Provide the (X, Y) coordinate of the cell's center where the given text is located.  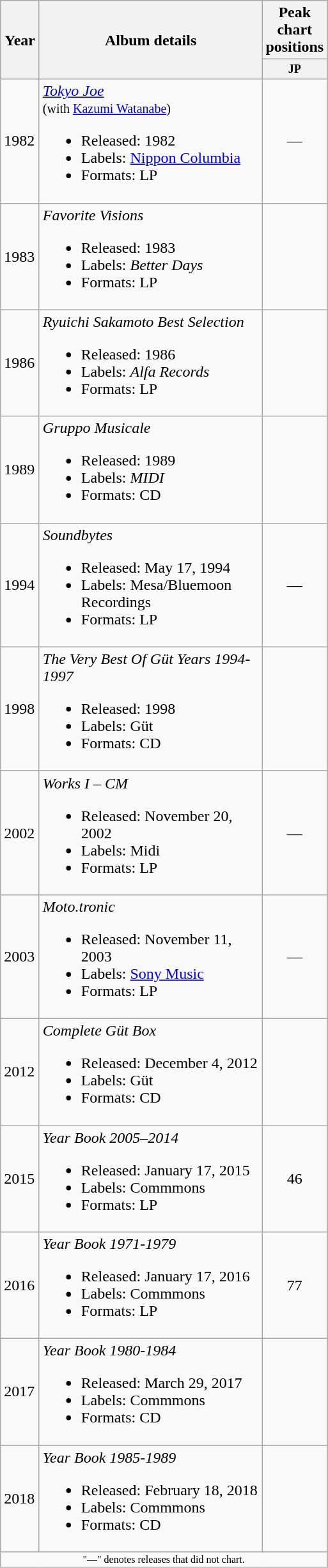
2002 (20, 833)
Works I – CMReleased: November 20, 2002Labels: MidiFormats: LP (151, 833)
2003 (20, 956)
2012 (20, 1071)
JP (295, 69)
1989 (20, 470)
Year Book 1985-1989Released: February 18, 2018Labels: CommmonsFormats: CD (151, 1499)
1986 (20, 363)
1983 (20, 257)
Year Book 1971-1979Released: January 17, 2016Labels: CommmonsFormats: LP (151, 1286)
1998 (20, 709)
Gruppo MusicaleReleased: 1989Labels: MIDIFormats: CD (151, 470)
"—" denotes releases that did not chart. (164, 1560)
1982 (20, 141)
77 (295, 1286)
Favorite VisionsReleased: 1983Labels: Better DaysFormats: LP (151, 257)
Tokyo Joe(with Kazumi Watanabe)Released: 1982Labels: Nippon ColumbiaFormats: LP (151, 141)
2016 (20, 1286)
SoundbytesReleased: May 17, 1994Labels: Mesa/Bluemoon RecordingsFormats: LP (151, 585)
Year (20, 40)
Ryuichi Sakamoto Best SelectionReleased: 1986Labels: Alfa RecordsFormats: LP (151, 363)
Complete Güt BoxReleased: December 4, 2012Labels: GütFormats: CD (151, 1071)
Moto.tronicReleased: November 11, 2003Labels: Sony MusicFormats: LP (151, 956)
46 (295, 1179)
Peak chart positions (295, 30)
Album details (151, 40)
Year Book 1980-1984Released: March 29, 2017Labels: CommmonsFormats: CD (151, 1392)
2015 (20, 1179)
The Very Best Of Güt Years 1994-1997Released: 1998Labels: GütFormats: CD (151, 709)
2017 (20, 1392)
Year Book 2005–2014Released: January 17, 2015Labels: CommmonsFormats: LP (151, 1179)
2018 (20, 1499)
1994 (20, 585)
